Return the (X, Y) coordinate for the center point of the cell that contains the specified text.  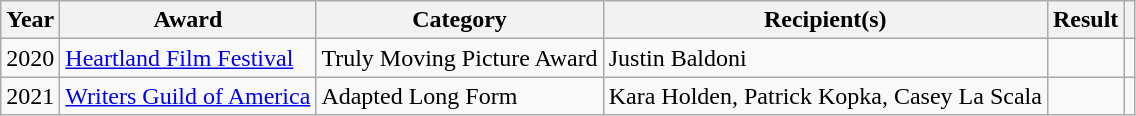
Heartland Film Festival (188, 58)
2020 (30, 58)
Category (460, 20)
Adapted Long Form (460, 96)
Year (30, 20)
Truly Moving Picture Award (460, 58)
Award (188, 20)
Result (1085, 20)
Kara Holden, Patrick Kopka, Casey La Scala (825, 96)
Recipient(s) (825, 20)
Justin Baldoni (825, 58)
Writers Guild of America (188, 96)
2021 (30, 96)
